Output the (X, Y) coordinate of the center of the cell containing the given text.  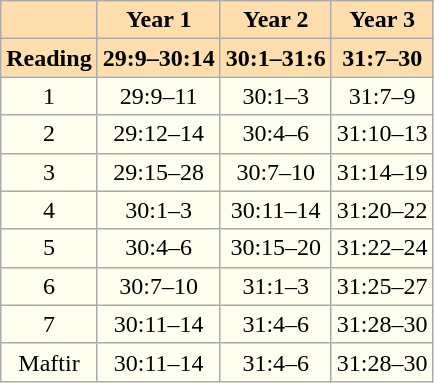
31:7–30 (382, 58)
30:15–20 (276, 248)
1 (49, 96)
Maftir (49, 362)
31:14–19 (382, 172)
29:15–28 (158, 172)
2 (49, 134)
Year 2 (276, 20)
29:9–11 (158, 96)
6 (49, 286)
7 (49, 324)
4 (49, 210)
Year 3 (382, 20)
31:1–3 (276, 286)
29:12–14 (158, 134)
Year 1 (158, 20)
31:7–9 (382, 96)
29:9–30:14 (158, 58)
31:22–24 (382, 248)
3 (49, 172)
31:10–13 (382, 134)
Reading (49, 58)
30:1–31:6 (276, 58)
5 (49, 248)
31:20–22 (382, 210)
31:25–27 (382, 286)
